Search for the cell housing the specified text and yield its (x, y) center coordinate. 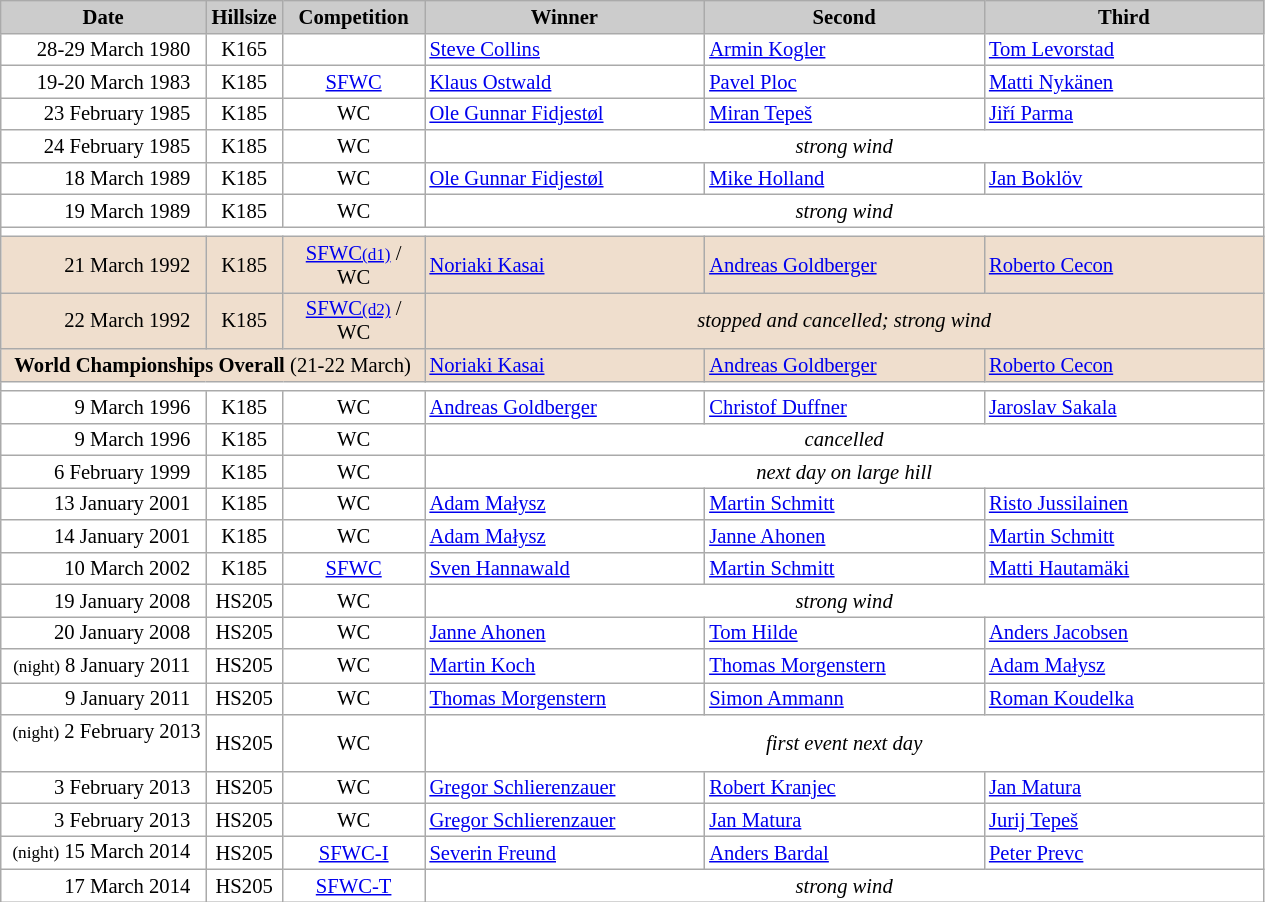
Simon Ammann (844, 698)
Second (844, 16)
24 February 1985 (104, 146)
Peter Prevc (1124, 852)
10 March 2002 (104, 568)
Tom Hilde (844, 632)
Competition (354, 16)
28-29 March 1980 (104, 49)
23 February 1985 (104, 113)
Jaroslav Sakala (1124, 406)
19 March 1989 (104, 210)
Jan Boklöv (1124, 178)
Winner (564, 16)
cancelled (844, 439)
Sven Hannawald (564, 568)
Christof Duffner (844, 406)
(night) 15 March 2014 (104, 852)
13 January 2001 (104, 503)
next day on large hill (844, 471)
Steve Collins (564, 49)
World Championships Overall (21-22 March) (213, 364)
9 January 2011 (104, 698)
Risto Jussilainen (1124, 503)
SFWC(d1) / WC (354, 264)
Martin Koch (564, 665)
17 March 2014 (104, 885)
Jurij Tepeš (1124, 819)
20 January 2008 (104, 632)
SFWC-T (354, 885)
Robert Kranjec (844, 787)
Mike Holland (844, 178)
Armin Kogler (844, 49)
Pavel Ploc (844, 81)
Severin Freund (564, 852)
Matti Hautamäki (1124, 568)
Anders Jacobsen (1124, 632)
Matti Nykänen (1124, 81)
Date (104, 16)
21 March 1992 (104, 264)
Roman Koudelka (1124, 698)
Miran Tepeš (844, 113)
K165 (244, 49)
(night) 8 January 2011 (104, 665)
Hillsize (244, 16)
SFWC-I (354, 852)
(night) 2 February 2013 (104, 742)
6 February 1999 (104, 471)
19 January 2008 (104, 600)
first event next day (844, 742)
18 March 1989 (104, 178)
SFWC(d2) / WC (354, 320)
Anders Bardal (844, 852)
Klaus Ostwald (564, 81)
14 January 2001 (104, 536)
Tom Levorstad (1124, 49)
Third (1124, 16)
stopped and cancelled; strong wind (844, 320)
Jiří Parma (1124, 113)
19-20 March 1983 (104, 81)
22 March 1992 (104, 320)
